Locate the cell with the specified text and output its (x, y) center coordinate. 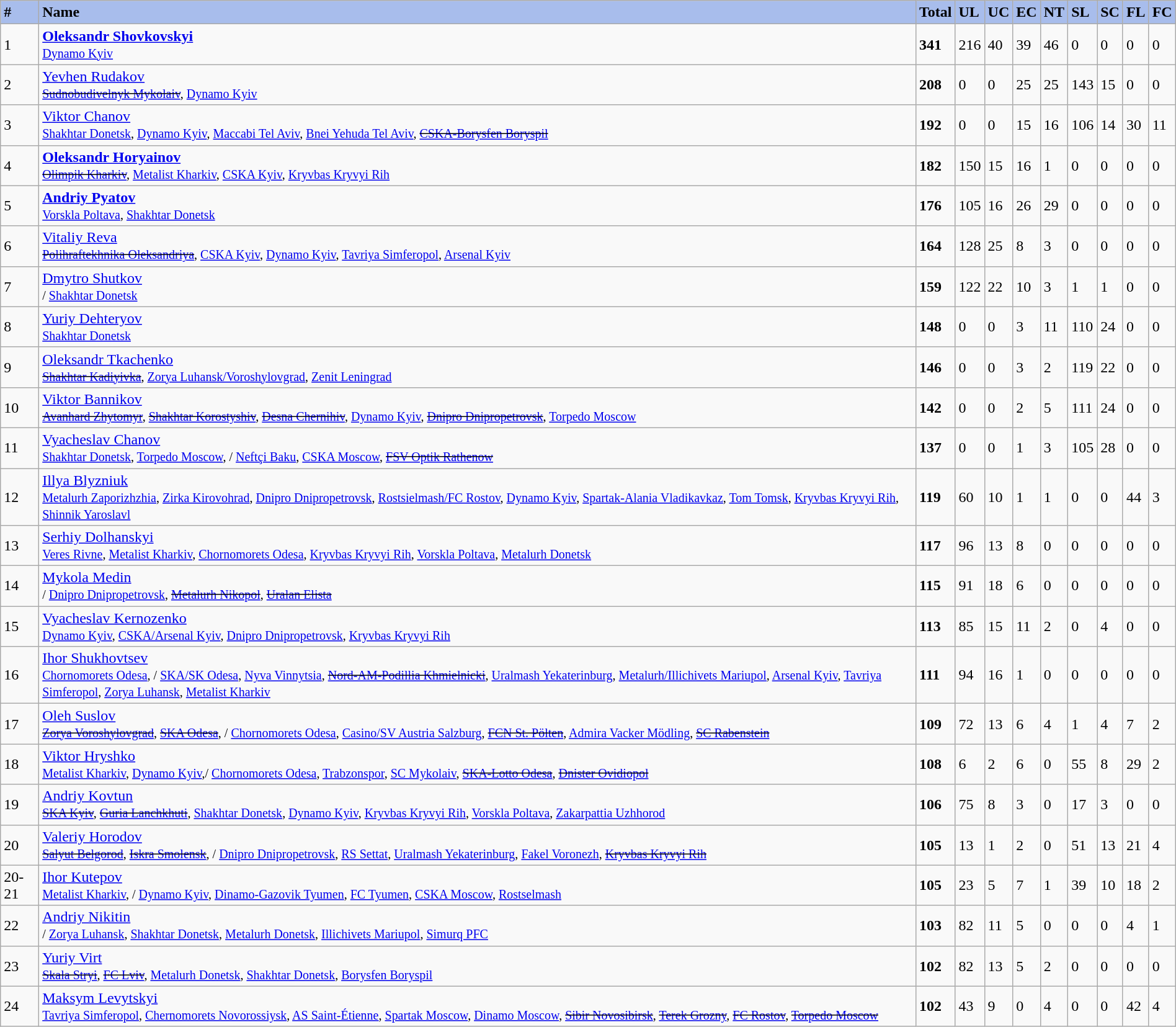
Serhiy Dolhanskyi Veres Rivne, Metalist Kharkiv, Chornomorets Odesa, Kryvbas Kryvyi Rih, Vorskla Poltava, Metalurh Donetsk (478, 546)
55 (1083, 765)
Oleksandr Tkachenko Shakhtar Kadiyivka, Zorya Luhansk/Voroshylovgrad, Zenit Leningrad (478, 367)
20 (20, 845)
42 (1136, 1007)
113 (935, 627)
Vyacheslav Chanov Shakhtar Donetsk, Torpedo Moscow, / Neftçi Baku, CSKA Moscow, FSV Optik Rathenow (478, 448)
Oleksandr Shovkovskyi Dynamo Kyiv (478, 45)
128 (970, 246)
Yuriy Virt Skala Stryi, FC Lviv, Metalurh Donetsk, Shakhtar Donetsk, Borysfen Boryspil (478, 966)
137 (935, 448)
Vitaliy Reva Polihraftekhnika Oleksandriya, CSKA Kyiv, Dynamo Kyiv, Tavriya Simferopol, Arsenal Kyiv (478, 246)
85 (970, 627)
28 (1110, 448)
108 (935, 765)
208 (935, 84)
Valeriy Horodov Salyut Belgorod, Iskra Smolensk, / Dnipro Dnipropetrovsk, RS Settat, Uralmash Yekaterinburg, Fakel Voronezh, Kryvbas Kryvyi Rih (478, 845)
110 (1083, 326)
Andriy Pyatov Vorskla Poltava, Shakhtar Donetsk (478, 206)
Dmytro Shutkov/ Shakhtar Donetsk (478, 287)
192 (935, 125)
94 (970, 675)
UL (970, 12)
44 (1136, 496)
176 (935, 206)
96 (970, 546)
75 (970, 804)
40 (999, 45)
72 (970, 724)
Yevhen Rudakov Sudnobudivelnyk Mykolaiv, Dynamo Kyiv (478, 84)
Vyacheslav Kernozenko Dynamo Kyiv, CSKA/Arsenal Kyiv, Dnipro Dnipropetrovsk, Kryvbas Kryvyi Rih (478, 627)
216 (970, 45)
19 (20, 804)
SC (1110, 12)
Oleh Suslov Zorya Voroshylovgrad, SKA Odesa, / Chornomorets Odesa, Casino/SV Austria Salzburg, FCN St. Pölten, Admira Vacker Mödling, SC Rabenstein (478, 724)
Mykola Medin/ Dnipro Dnipropetrovsk, Metalurh Nikopol, Uralan Elista (478, 586)
Viktor HryshkoMetalist Kharkiv, Dynamo Kyiv,/ Chornomorets Odesa, Trabzonspor, SC Mykolaiv, SKA-Lotto Odesa, Dnister Ovidiopol (478, 765)
# (20, 12)
182 (935, 165)
341 (935, 45)
150 (970, 165)
159 (935, 287)
103 (935, 926)
12 (20, 496)
Name (478, 12)
51 (1083, 845)
122 (970, 287)
Viktor Chanov Shakhtar Donetsk, Dynamo Kyiv, Maccabi Tel Aviv, Bnei Yehuda Tel Aviv, CSKA-Borysfen Boryspil (478, 125)
117 (935, 546)
Viktor Bannikov Avanhard Zhytomyr, Shakhtar Korostyshiv, Desna Chernihiv, Dynamo Kyiv, Dnipro Dnipropetrovsk, Torpedo Moscow (478, 407)
115 (935, 586)
Oleksandr Horyainov Olimpik Kharkiv, Metalist Kharkiv, CSKA Kyiv, Kryvbas Kryvyi Rih (478, 165)
26 (1027, 206)
FL (1136, 12)
21 (1136, 845)
46 (1054, 45)
148 (935, 326)
142 (935, 407)
43 (970, 1007)
Andriy Kovtun SKA Kyiv, Guria Lanchkhuti, Shakhtar Donetsk, Dynamo Kyiv, Kryvbas Kryvyi Rih, Vorskla Poltava, Zakarpattia Uzhhorod (478, 804)
FC (1162, 12)
164 (935, 246)
143 (1083, 84)
146 (935, 367)
SL (1083, 12)
Total (935, 12)
30 (1136, 125)
Yuriy Dehteryov Shakhtar Donetsk (478, 326)
20-21 (20, 885)
Andriy Nikitin/ Zorya Luhansk, Shakhtar Donetsk, Metalurh Donetsk, Illichivets Mariupol, Simurq PFC (478, 926)
EC (1027, 12)
Ihor Kutepov Metalist Kharkiv, / Dynamo Kyiv, Dinamo-Gazovik Tyumen, FC Tyumen, CSKA Moscow, Rostselmash (478, 885)
91 (970, 586)
60 (970, 496)
UC (999, 12)
NT (1054, 12)
109 (935, 724)
